Determine the [X, Y] coordinate at the center of the cell enclosing the given text.  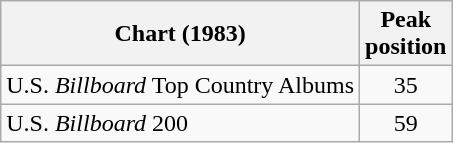
59 [406, 123]
U.S. Billboard Top Country Albums [180, 85]
35 [406, 85]
Peakposition [406, 34]
Chart (1983) [180, 34]
U.S. Billboard 200 [180, 123]
